Detect which cell encompasses the target text, then output its [x, y] center coordinate. 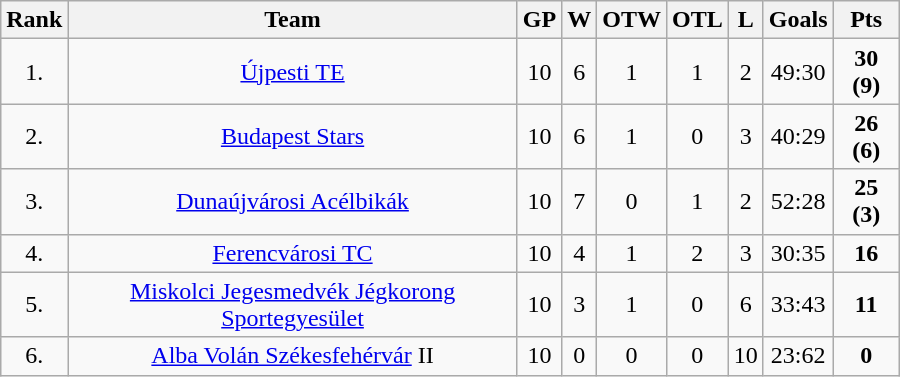
Újpesti TE [292, 72]
Rank [34, 20]
11 [866, 304]
GP [539, 20]
Goals [798, 20]
Ferencvárosi TC [292, 253]
30 (9) [866, 72]
3. [34, 202]
1. [34, 72]
Pts [866, 20]
L [746, 20]
23:62 [798, 356]
Alba Volán Székesfehérvár II [292, 356]
25 (3) [866, 202]
16 [866, 253]
7 [580, 202]
Budapest Stars [292, 136]
4. [34, 253]
4 [580, 253]
OTL [697, 20]
33:43 [798, 304]
5. [34, 304]
OTW [632, 20]
30:35 [798, 253]
40:29 [798, 136]
49:30 [798, 72]
2. [34, 136]
52:28 [798, 202]
Team [292, 20]
Miskolci Jegesmedvék Jégkorong Sportegyesület [292, 304]
Dunaújvárosi Acélbikák [292, 202]
W [580, 20]
26 (6) [866, 136]
6. [34, 356]
